Capture the cell that displays the provided text and extract its (x, y) central coordinate. 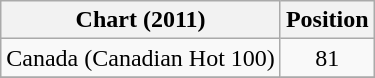
Position (327, 20)
Chart (2011) (141, 20)
Canada (Canadian Hot 100) (141, 58)
81 (327, 58)
